For the text-containing cell, return its midpoint in (X, Y) coordinate format. 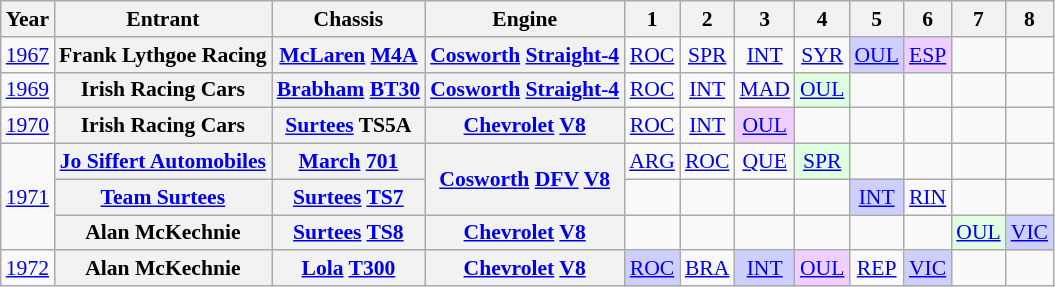
Surtees TS8 (348, 233)
Team Surtees (163, 197)
Engine (524, 19)
MAD (764, 90)
3 (764, 19)
1969 (28, 90)
7 (978, 19)
March 701 (348, 162)
Surtees TS5A (348, 126)
RIN (928, 197)
1967 (28, 55)
Frank Lythgoe Racing (163, 55)
Jo Siffert Automobiles (163, 162)
Chassis (348, 19)
SYR (822, 55)
Year (28, 19)
Lola T300 (348, 269)
Brabham BT30 (348, 90)
ARG (652, 162)
REP (876, 269)
4 (822, 19)
1970 (28, 126)
McLaren M4A (348, 55)
1 (652, 19)
5 (876, 19)
2 (708, 19)
ESP (928, 55)
BRA (708, 269)
QUE (764, 162)
Surtees TS7 (348, 197)
6 (928, 19)
Entrant (163, 19)
1971 (28, 198)
1972 (28, 269)
Cosworth DFV V8 (524, 180)
8 (1030, 19)
